Detect which cell encompasses the target text, then output its (x, y) center coordinate. 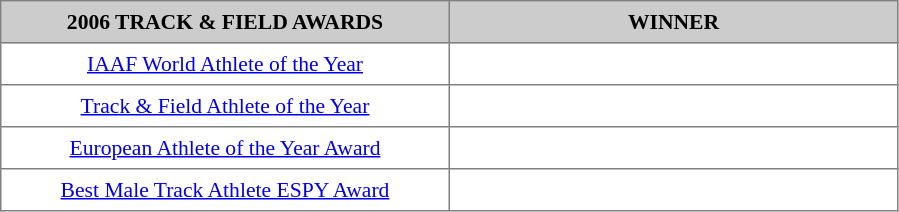
European Athlete of the Year Award (225, 148)
IAAF World Athlete of the Year (225, 64)
WINNER (673, 22)
2006 TRACK & FIELD AWARDS (225, 22)
Best Male Track Athlete ESPY Award (225, 190)
Track & Field Athlete of the Year (225, 106)
